Search for the cell housing the specified text and yield its [X, Y] center coordinate. 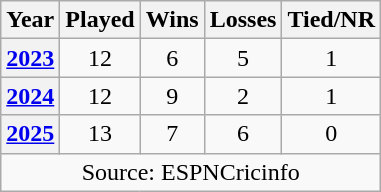
7 [172, 134]
13 [100, 134]
Played [100, 20]
Wins [172, 20]
2 [243, 96]
Tied/NR [332, 20]
2024 [30, 96]
Losses [243, 20]
0 [332, 134]
Year [30, 20]
2023 [30, 58]
Source: ESPNCricinfo [191, 172]
5 [243, 58]
9 [172, 96]
2025 [30, 134]
